Find where the given text appears and provide that cell's center as [X, Y] coordinate. 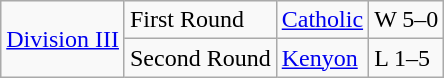
L 1–5 [406, 58]
First Round [200, 20]
W 5–0 [406, 20]
Second Round [200, 58]
Division III [63, 39]
Catholic [322, 20]
Kenyon [322, 58]
